Return (x, y) of the center of cell containing provided text 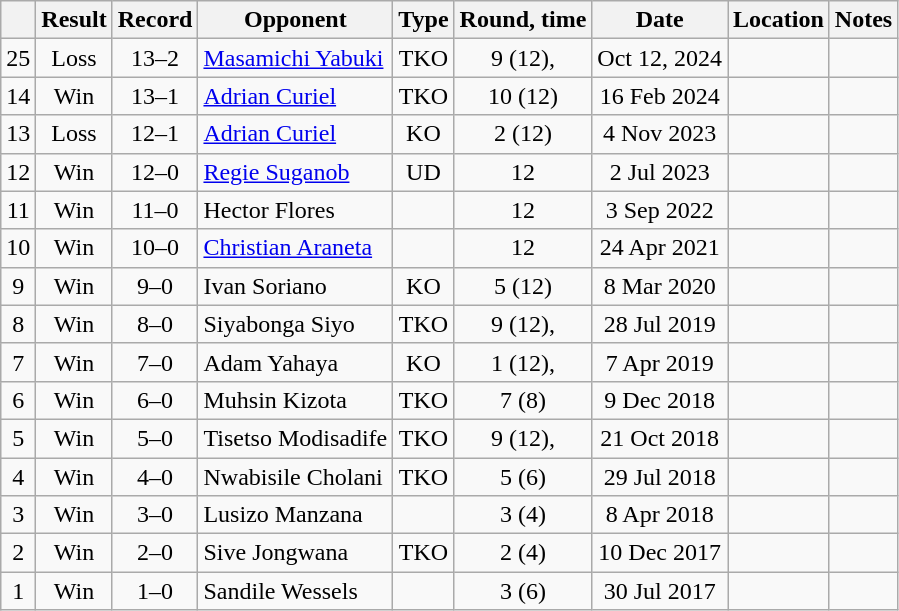
12–1 (155, 134)
28 Jul 2019 (660, 324)
12–0 (155, 172)
13–1 (155, 96)
Tisetso Modisadife (296, 438)
8–0 (155, 324)
9–0 (155, 286)
1–0 (155, 591)
Oct 12, 2024 (660, 58)
5 (18, 438)
Record (155, 20)
11–0 (155, 210)
Hector Flores (296, 210)
24 Apr 2021 (660, 248)
1 (18, 591)
10 Dec 2017 (660, 553)
8 Apr 2018 (660, 515)
9 Dec 2018 (660, 400)
2 (4) (523, 553)
3 Sep 2022 (660, 210)
7 Apr 2019 (660, 362)
Type (424, 20)
Masamichi Yabuki (296, 58)
4 Nov 2023 (660, 134)
7–0 (155, 362)
3 (6) (523, 591)
4–0 (155, 477)
Muhsin Kizota (296, 400)
7 (8) (523, 400)
16 Feb 2024 (660, 96)
2–0 (155, 553)
Lusizo Manzana (296, 515)
6 (18, 400)
Round, time (523, 20)
Sive Jongwana (296, 553)
Date (660, 20)
Location (779, 20)
4 (18, 477)
10–0 (155, 248)
3 (18, 515)
30 Jul 2017 (660, 591)
13–2 (155, 58)
10 (12) (523, 96)
10 (18, 248)
7 (18, 362)
5–0 (155, 438)
2 (12) (523, 134)
Siyabonga Siyo (296, 324)
Opponent (296, 20)
25 (18, 58)
2 (18, 553)
1 (12), (523, 362)
Adam Yahaya (296, 362)
9 (18, 286)
13 (18, 134)
Regie Suganob (296, 172)
6–0 (155, 400)
2 Jul 2023 (660, 172)
Ivan Soriano (296, 286)
5 (12) (523, 286)
14 (18, 96)
Nwabisile Cholani (296, 477)
11 (18, 210)
8 Mar 2020 (660, 286)
5 (6) (523, 477)
8 (18, 324)
Christian Araneta (296, 248)
Sandile Wessels (296, 591)
Notes (863, 20)
29 Jul 2018 (660, 477)
21 Oct 2018 (660, 438)
Result (74, 20)
3–0 (155, 515)
UD (424, 172)
3 (4) (523, 515)
